Provide the [x, y] coordinate of the cell's center where the given text is located.  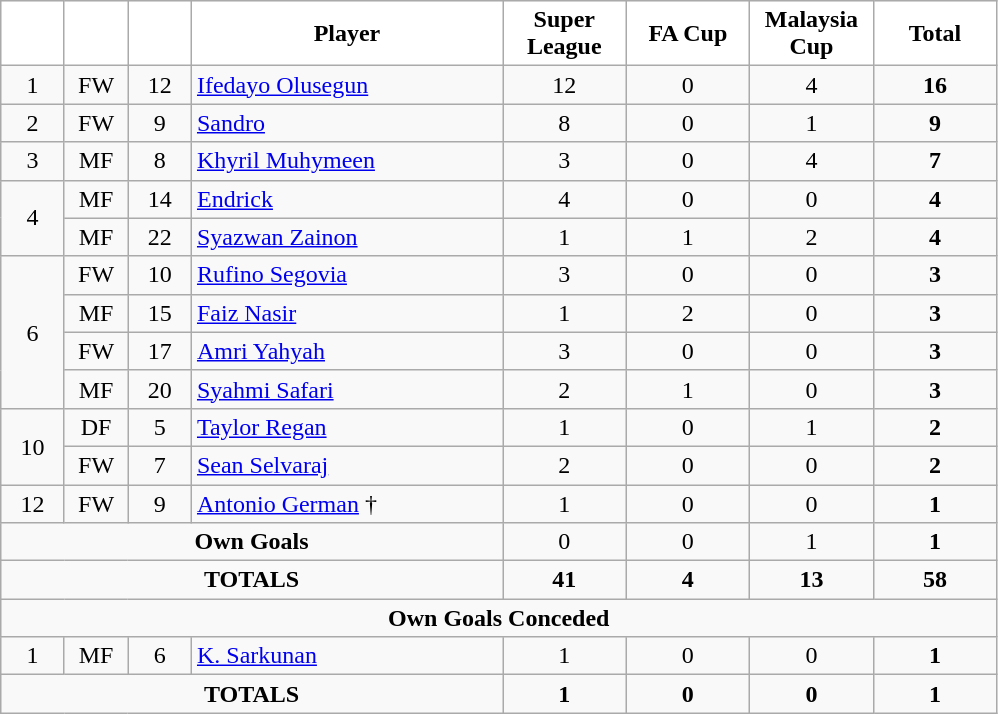
16 [935, 85]
Khyril Muhymeen [346, 161]
Syahmi Safari [346, 389]
5 [160, 427]
Antonio German † [346, 503]
Ifedayo Olusegun [346, 85]
20 [160, 389]
Malaysia Cup [812, 34]
Amri Yahyah [346, 351]
22 [160, 237]
13 [812, 580]
Own Goals Conceded [499, 618]
K. Sarkunan [346, 656]
Taylor Regan [346, 427]
41 [564, 580]
14 [160, 199]
Syazwan Zainon [346, 237]
17 [160, 351]
Endrick [346, 199]
Own Goals [252, 542]
Rufino Segovia [346, 275]
FA Cup [688, 34]
Faiz Nasir [346, 313]
58 [935, 580]
DF [96, 427]
15 [160, 313]
Sandro [346, 123]
Sean Selvaraj [346, 465]
Player [346, 34]
Super League [564, 34]
Total [935, 34]
